Extract the [x, y] coordinate from the center of the cell holding the provided text.  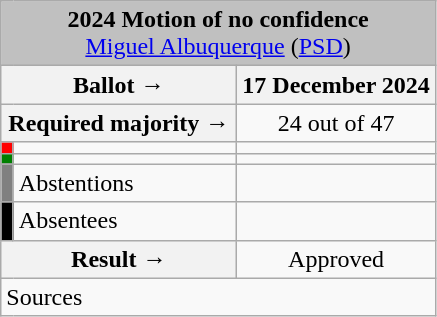
Abstentions [125, 183]
Result → [119, 259]
Approved [336, 259]
24 out of 47 [336, 123]
17 December 2024 [336, 85]
Sources [218, 297]
2024 Motion of no confidenceMiguel Albuquerque (PSD) [218, 34]
Absentees [125, 221]
Required majority → [119, 123]
Ballot → [119, 85]
